Locate the cell with the specified text and output its (x, y) center coordinate. 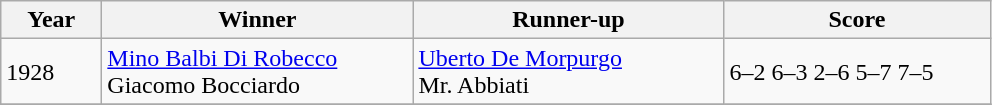
1928 (52, 72)
Runner-up (568, 20)
Uberto De Morpurgo Mr. Abbiati (568, 72)
6–2 6–3 2–6 5–7 7–5 (857, 72)
Mino Balbi Di Robecco Giacomo Bocciardo (258, 72)
Year (52, 20)
Winner (258, 20)
Score (857, 20)
